Output the [X, Y] coordinate of the center of the cell containing the given text.  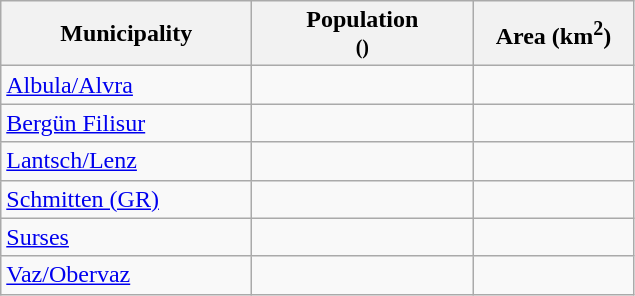
Area (km2) [554, 34]
Bergün Filisur [126, 123]
Population () [362, 34]
Lantsch/Lenz [126, 161]
Municipality [126, 34]
Albula/Alvra [126, 85]
Vaz/Obervaz [126, 275]
Surses [126, 237]
Schmitten (GR) [126, 199]
